Detect which cell encompasses the target text, then output its (x, y) center coordinate. 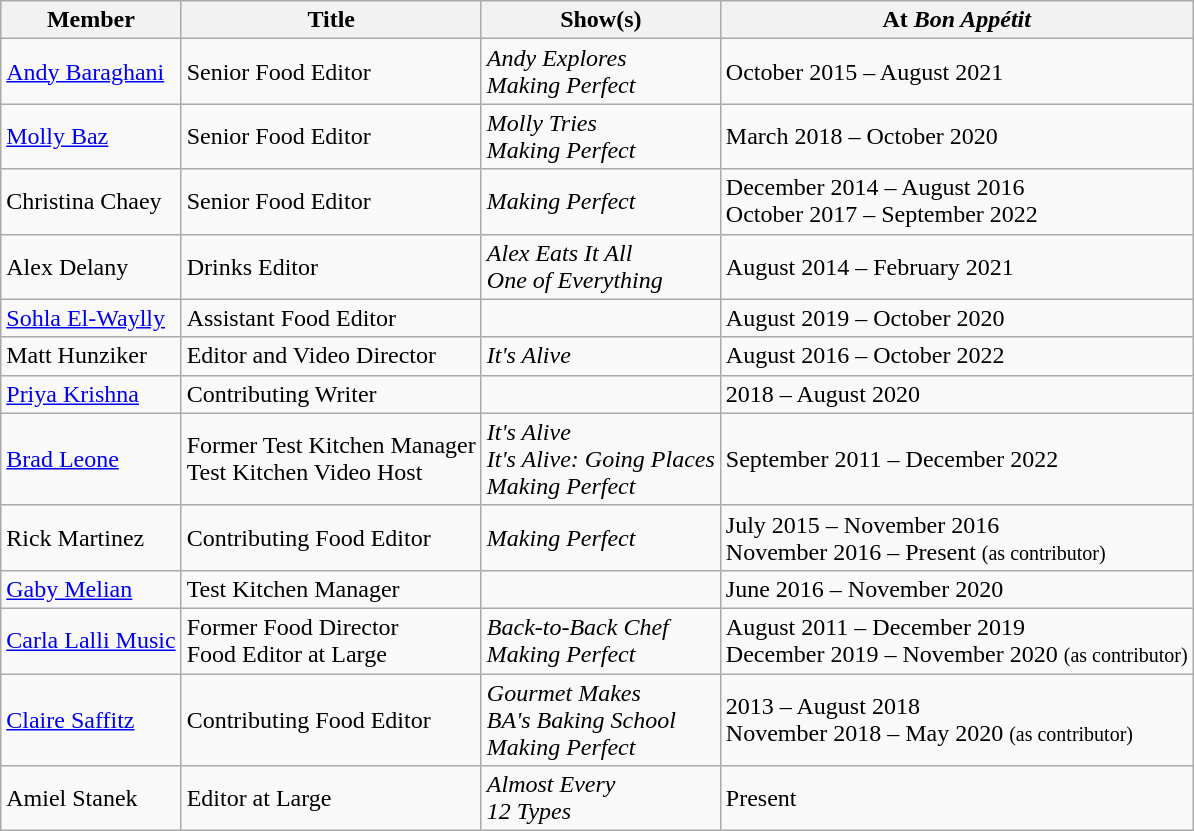
Drinks Editor (331, 266)
Andy Baraghani (91, 72)
Test Kitchen Manager (331, 589)
2018 – August 2020 (956, 394)
Gaby Melian (91, 589)
Alex Eats It AllOne of Everything (600, 266)
September 2011 – December 2022 (956, 459)
Show(s) (600, 20)
June 2016 – November 2020 (956, 589)
Editor at Large (331, 798)
It's Alive (600, 356)
Editor and Video Director (331, 356)
Back-to-Back ChefMaking Perfect (600, 640)
Sohla El-Waylly (91, 318)
Claire Saffitz (91, 720)
March 2018 – October 2020 (956, 136)
Amiel Stanek (91, 798)
August 2014 – February 2021 (956, 266)
August 2016 – October 2022 (956, 356)
Matt Hunziker (91, 356)
Assistant Food Editor (331, 318)
It's AliveIt's Alive: Going PlacesMaking Perfect (600, 459)
Molly TriesMaking Perfect (600, 136)
Christina Chaey (91, 202)
Contributing Writer (331, 394)
Member (91, 20)
Gourmet MakesBA's Baking SchoolMaking Perfect (600, 720)
Priya Krishna (91, 394)
At Bon Appétit (956, 20)
2013 – August 2018November 2018 – May 2020 (as contributor) (956, 720)
Alex Delany (91, 266)
August 2019 – October 2020 (956, 318)
July 2015 – November 2016November 2016 – Present (as contributor) (956, 538)
Almost Every12 Types (600, 798)
October 2015 – August 2021 (956, 72)
Andy ExploresMaking Perfect (600, 72)
Carla Lalli Music (91, 640)
Present (956, 798)
Brad Leone (91, 459)
Title (331, 20)
Molly Baz (91, 136)
August 2011 – December 2019December 2019 – November 2020 (as contributor) (956, 640)
Former Test Kitchen ManagerTest Kitchen Video Host (331, 459)
Former Food DirectorFood Editor at Large (331, 640)
Rick Martinez (91, 538)
December 2014 – August 2016October 2017 – September 2022 (956, 202)
